Determine the [X, Y] coordinate at the center of the cell enclosing the given text.  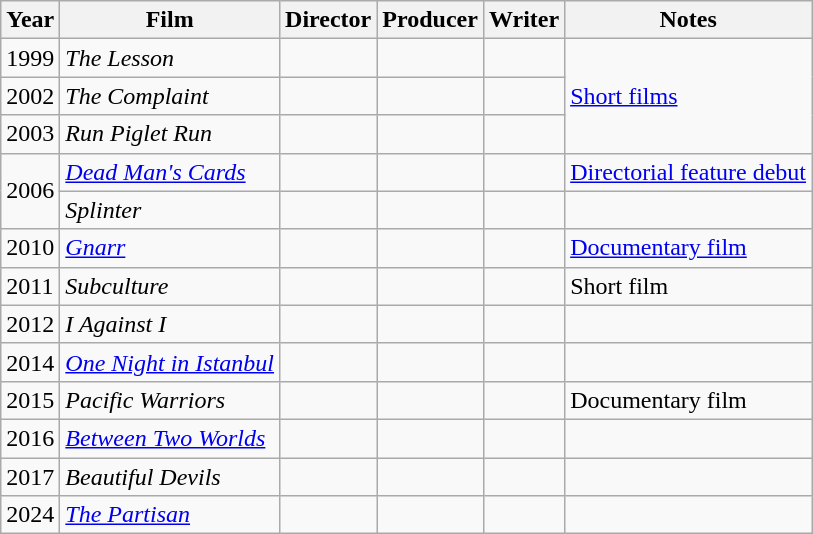
2016 [30, 438]
2006 [30, 191]
Director [328, 20]
1999 [30, 58]
Short films [688, 96]
I Against I [170, 324]
2015 [30, 400]
Gnarr [170, 248]
One Night in Istanbul [170, 362]
Between Two Worlds [170, 438]
Subculture [170, 286]
2010 [30, 248]
2024 [30, 515]
Film [170, 20]
Producer [430, 20]
Run Piglet Run [170, 134]
Beautiful Devils [170, 477]
2012 [30, 324]
2014 [30, 362]
Pacific Warriors [170, 400]
The Partisan [170, 515]
Splinter [170, 210]
2003 [30, 134]
2002 [30, 96]
Directorial feature debut [688, 172]
The Lesson [170, 58]
The Complaint [170, 96]
2011 [30, 286]
Year [30, 20]
2017 [30, 477]
Writer [524, 20]
Notes [688, 20]
Short film [688, 286]
Dead Man's Cards [170, 172]
